Capture the cell that displays the provided text and extract its [X, Y] central coordinate. 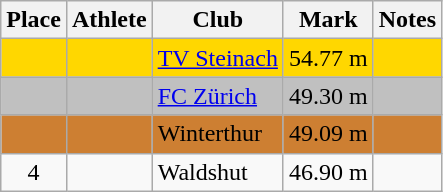
Waldshut [218, 172]
Notes [407, 20]
4 [34, 172]
FC Zürich [218, 96]
Place [34, 20]
Winterthur [218, 134]
TV Steinach [218, 58]
49.09 m [328, 134]
49.30 m [328, 96]
46.90 m [328, 172]
Athlete [109, 20]
Mark [328, 20]
Club [218, 20]
54.77 m [328, 58]
